Search for the cell housing the specified text and yield its [X, Y] center coordinate. 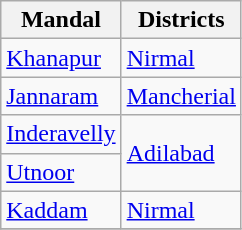
Mandal [61, 20]
Inderavelly [61, 134]
Mancherial [181, 96]
Districts [181, 20]
Khanapur [61, 58]
Utnoor [61, 172]
Kaddam [61, 210]
Adilabad [181, 153]
Jannaram [61, 96]
